Provide the (X, Y) coordinate of the cell's center where the given text is located.  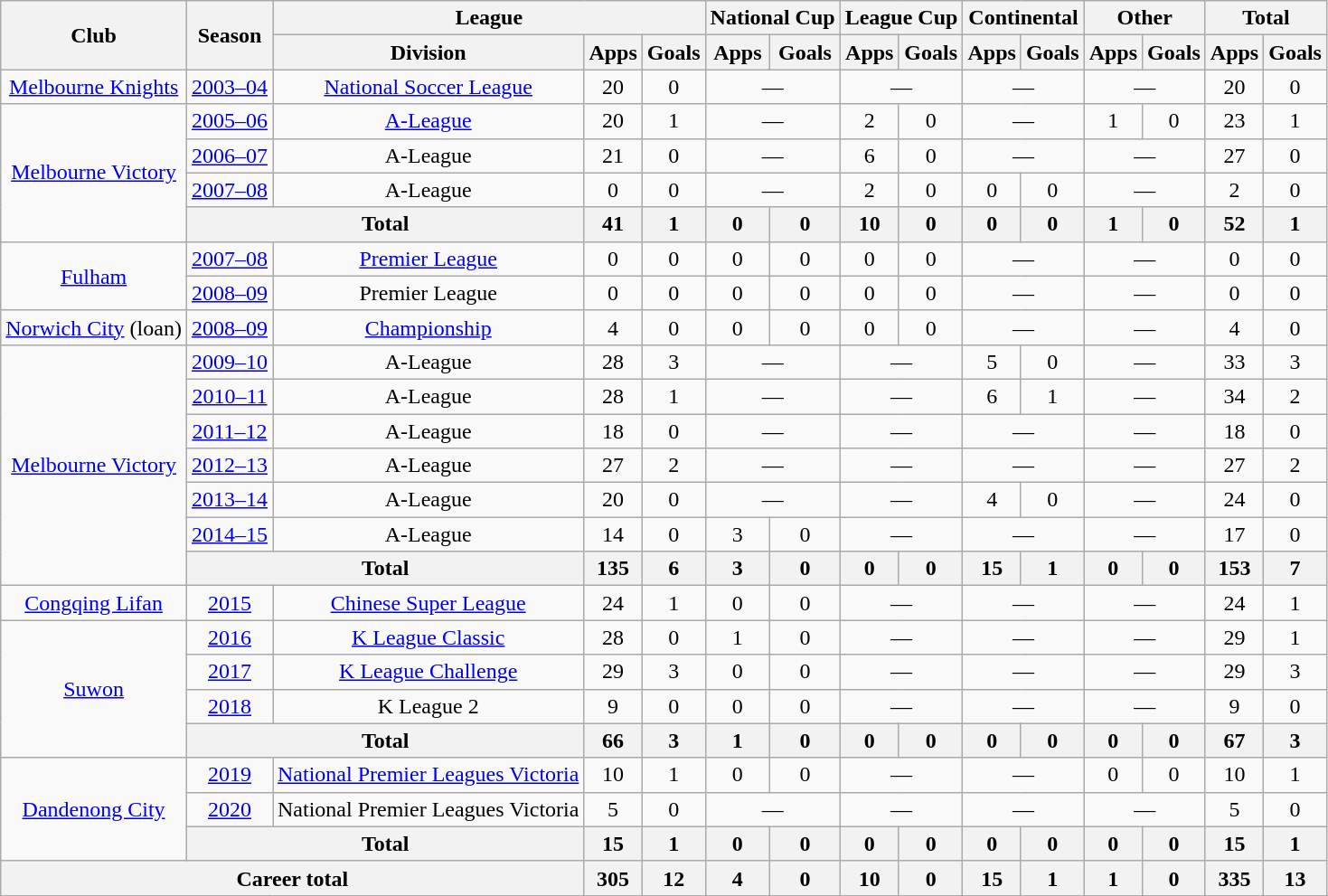
2005–06 (230, 121)
33 (1234, 362)
Division (429, 52)
14 (613, 534)
National Cup (772, 18)
Career total (293, 878)
Dandenong City (94, 809)
K League Classic (429, 637)
National Soccer League (429, 87)
Fulham (94, 276)
66 (613, 740)
K League 2 (429, 706)
2019 (230, 775)
Congqing Lifan (94, 603)
Club (94, 35)
135 (613, 569)
2016 (230, 637)
335 (1234, 878)
League (490, 18)
2010–11 (230, 396)
2017 (230, 672)
17 (1234, 534)
Season (230, 35)
Chinese Super League (429, 603)
K League Challenge (429, 672)
2013–14 (230, 500)
13 (1295, 878)
Continental (1023, 18)
2014–15 (230, 534)
153 (1234, 569)
2018 (230, 706)
305 (613, 878)
2011–12 (230, 431)
Championship (429, 327)
2012–13 (230, 466)
Melbourne Knights (94, 87)
23 (1234, 121)
2009–10 (230, 362)
Suwon (94, 689)
7 (1295, 569)
2003–04 (230, 87)
21 (613, 156)
Norwich City (loan) (94, 327)
41 (613, 224)
12 (673, 878)
Other (1144, 18)
52 (1234, 224)
2006–07 (230, 156)
2015 (230, 603)
2020 (230, 809)
34 (1234, 396)
67 (1234, 740)
League Cup (901, 18)
